Pinpoint the cell where the given text exists, returning its [x, y] midpoint coordinate. 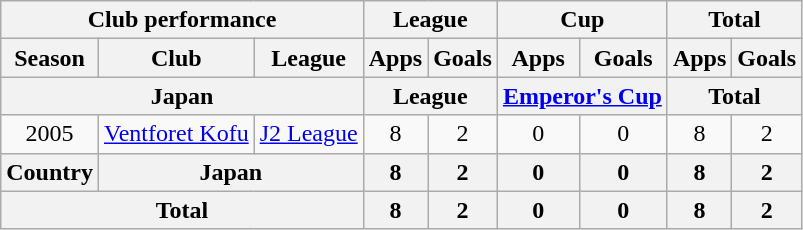
Ventforet Kofu [176, 134]
J2 League [308, 134]
Club [176, 58]
Emperor's Cup [582, 96]
Club performance [182, 20]
2005 [50, 134]
Cup [582, 20]
Country [50, 172]
Season [50, 58]
